Find where the given text appears and provide that cell's center as [X, Y] coordinate. 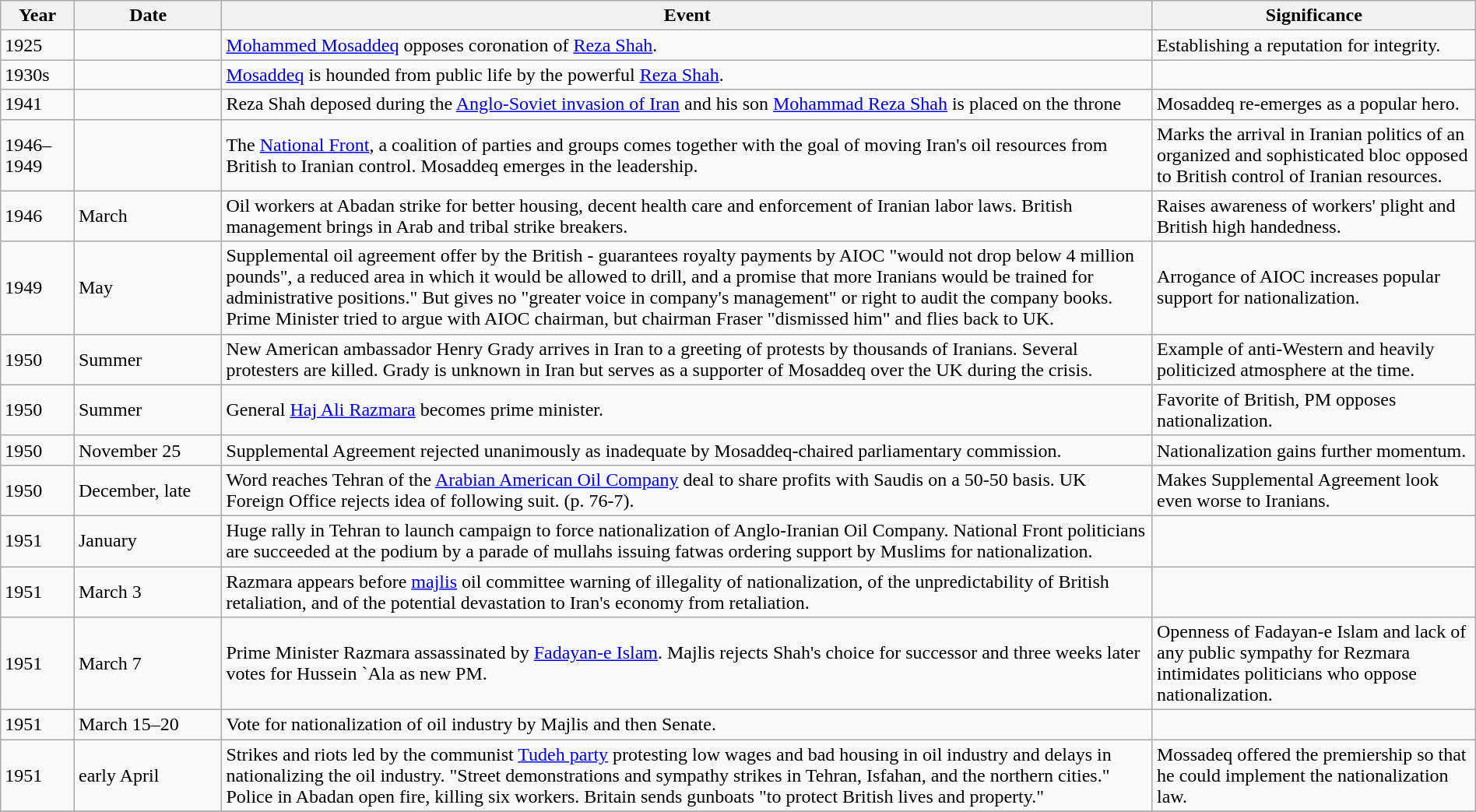
March 7 [148, 663]
Date [148, 16]
1949 [37, 288]
1946–1949 [37, 155]
Mohammed Mosaddeq opposes coronation of Reza Shah. [687, 45]
Mosaddeq is hounded from public life by the powerful Reza Shah. [687, 75]
November 25 [148, 450]
May [148, 288]
Favorite of British, PM opposes nationalization. [1314, 410]
1946 [37, 216]
Mosaddeq re-emerges as a popular hero. [1314, 104]
March [148, 216]
early April [148, 775]
Year [37, 16]
Reza Shah deposed during the Anglo-Soviet invasion of Iran and his son Mohammad Reza Shah is placed on the throne [687, 104]
Vote for nationalization of oil industry by Majlis and then Senate. [687, 725]
1941 [37, 104]
General Haj Ali Razmara becomes prime minister. [687, 410]
Mossadeq offered the premiership so that he could implement the nationalization law. [1314, 775]
Establishing a reputation for integrity. [1314, 45]
Event [687, 16]
1930s [37, 75]
Arrogance of AIOC increases popular support for nationalization. [1314, 288]
January [148, 540]
March 3 [148, 592]
Makes Supplemental Agreement look even worse to Iranians. [1314, 490]
Nationalization gains further momentum. [1314, 450]
Supplemental Agreement rejected unanimously as inadequate by Mosaddeq-chaired parliamentary commission. [687, 450]
1925 [37, 45]
Openness of Fadayan-e Islam and lack of any public sympathy for Rezmara intimidates politicians who oppose nationalization. [1314, 663]
December, late [148, 490]
March 15–20 [148, 725]
Example of anti-Western and heavily politicized atmosphere at the time. [1314, 360]
Raises awareness of workers' plight and British high handedness. [1314, 216]
Marks the arrival in Iranian politics of an organized and sophisticated bloc opposed to British control of Iranian resources. [1314, 155]
Significance [1314, 16]
